Identify which cell holds the provided text, then report its [x, y] central coordinate. 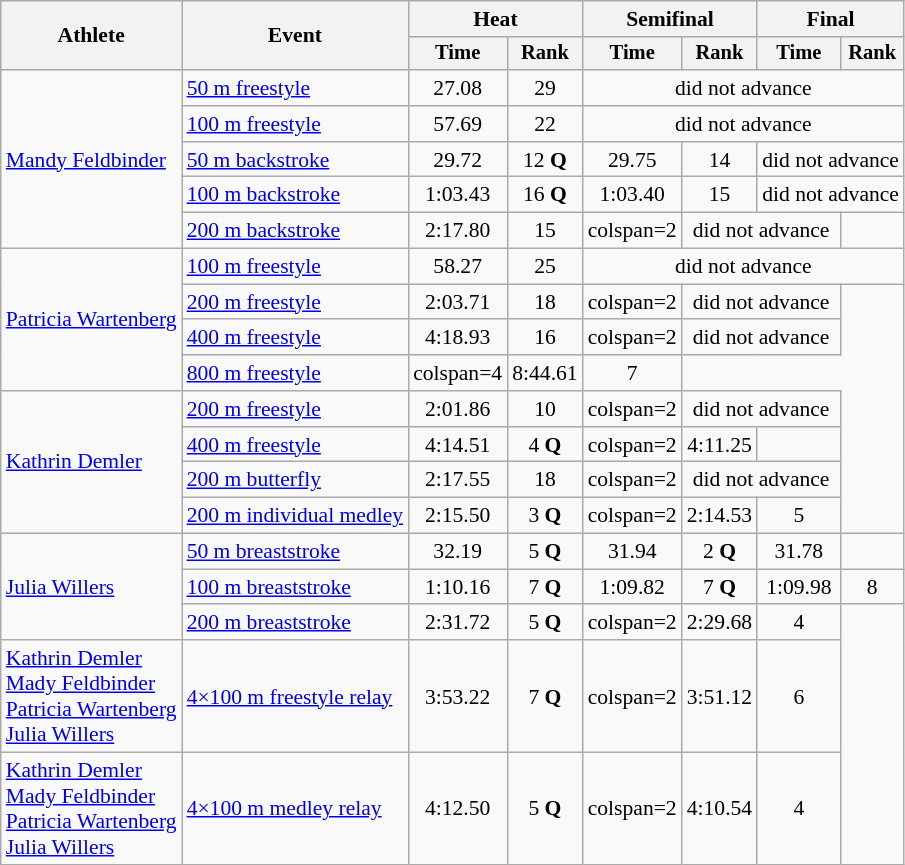
6 [798, 696]
32.19 [458, 552]
16 Q [544, 195]
Athlete [92, 36]
29.72 [458, 160]
16 [544, 338]
3:51.12 [720, 696]
Kathrin Demler [92, 462]
2:03.71 [458, 302]
800 m freestyle [296, 373]
25 [544, 267]
100 m backstroke [296, 195]
50 m freestyle [296, 88]
2:29.68 [720, 623]
4×100 m freestyle relay [296, 696]
4 Q [544, 445]
Mandy Feldbinder [92, 159]
Patricia Wartenberg [92, 320]
27.08 [458, 88]
colspan=4 [458, 373]
Julia Willers [92, 588]
4:11.25 [720, 445]
1:09.82 [632, 587]
3 Q [544, 516]
2 Q [720, 552]
200 m backstroke [296, 231]
200 m breaststroke [296, 623]
50 m backstroke [296, 160]
10 [544, 409]
7 [632, 373]
29 [544, 88]
8:44.61 [544, 373]
3:53.22 [458, 696]
8 [872, 587]
5 [798, 516]
Heat [496, 19]
4:14.51 [458, 445]
1:10.16 [458, 587]
100 m breaststroke [296, 587]
2:15.50 [458, 516]
2:17.80 [458, 231]
31.94 [632, 552]
1:03.40 [632, 195]
22 [544, 124]
200 m butterfly [296, 480]
2:14.53 [720, 516]
2:17.55 [458, 480]
1:09.98 [798, 587]
31.78 [798, 552]
57.69 [458, 124]
58.27 [458, 267]
Final [830, 19]
4:12.50 [458, 809]
29.75 [632, 160]
2:01.86 [458, 409]
14 [720, 160]
4:18.93 [458, 338]
200 m individual medley [296, 516]
12 Q [544, 160]
Semifinal [670, 19]
Event [296, 36]
1:03.43 [458, 195]
50 m breaststroke [296, 552]
2:31.72 [458, 623]
4×100 m medley relay [296, 809]
4:10.54 [720, 809]
